Capture the cell that displays the provided text and extract its [X, Y] central coordinate. 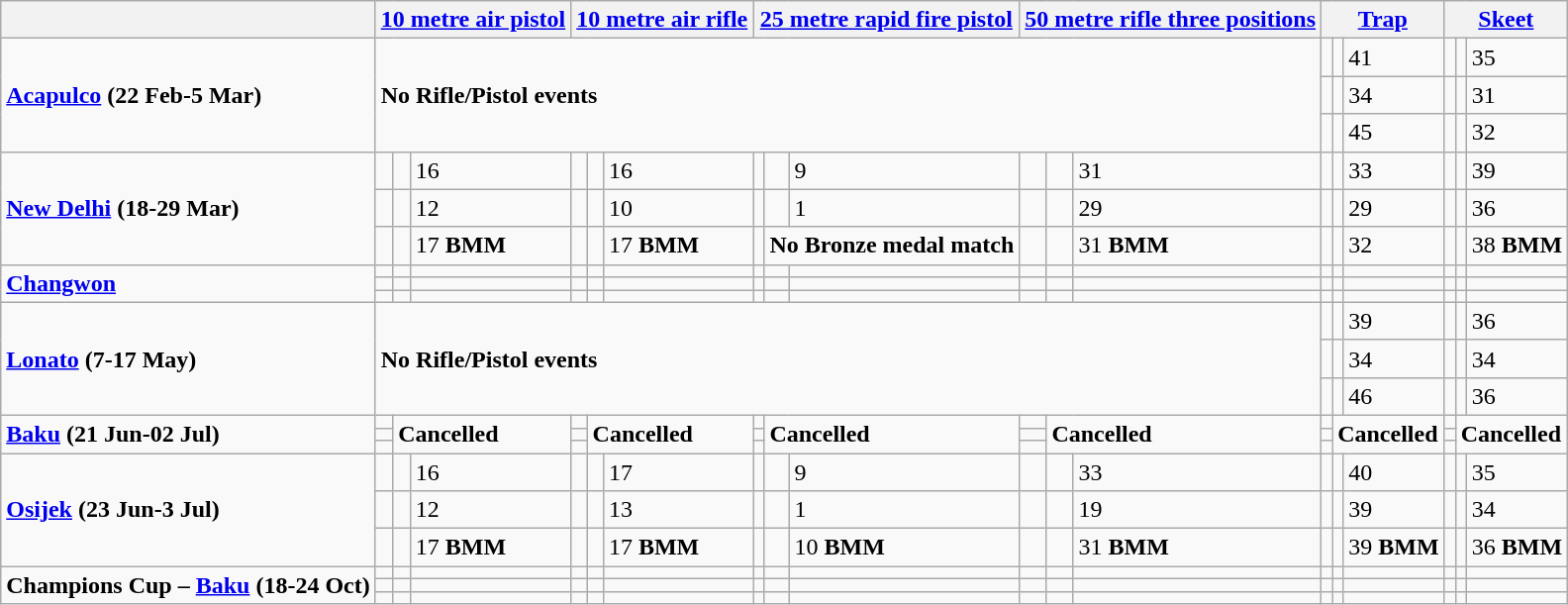
Baku (21 Jun-02 Jul) [188, 434]
10 metre air rifle [662, 20]
10 [677, 208]
45 [1394, 133]
No Bronze medal match [892, 246]
46 [1394, 396]
Lonato (7-17 May) [188, 358]
Champions Cup – Baku (18-24 Oct) [188, 585]
10 BMM [905, 548]
Trap [1383, 20]
Acapulco (22 Feb-5 Mar) [188, 95]
25 metre rapid fire pistol [887, 20]
36 BMM [1517, 548]
New Delhi (18-29 Mar) [188, 208]
38 BMM [1517, 246]
39 BMM [1394, 548]
17 [677, 472]
19 [1198, 510]
Osijek (23 Jun-3 Jul) [188, 510]
40 [1394, 472]
Skeet [1506, 20]
Changwon [188, 283]
41 [1394, 57]
10 metre air pistol [473, 20]
50 metre rifle three positions [1170, 20]
13 [677, 510]
